Identify which cell holds the provided text, then report its [X, Y] central coordinate. 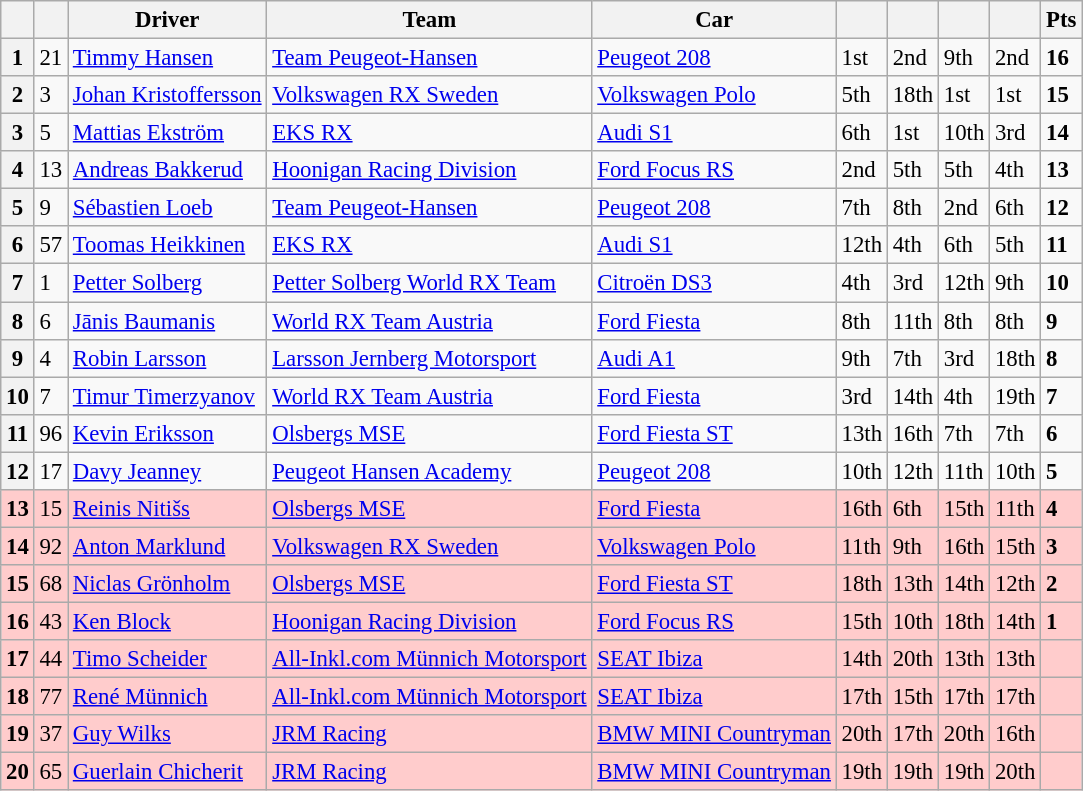
Johan Kristoffersson [168, 95]
Toomas Heikkinen [168, 245]
96 [50, 433]
Audi A1 [714, 358]
Niclas Grönholm [168, 584]
Petter Solberg [168, 283]
Citroën DS3 [714, 283]
Larsson Jernberg Motorsport [430, 358]
Anton Marklund [168, 546]
Pts [1062, 20]
Guy Wilks [168, 734]
Team [430, 20]
43 [50, 621]
Mattias Ekström [168, 133]
Reinis Nitišs [168, 509]
Driver [168, 20]
Robin Larsson [168, 358]
92 [50, 546]
Ken Block [168, 621]
21 [50, 58]
68 [50, 584]
Petter Solberg World RX Team [430, 283]
Sébastien Loeb [168, 208]
Timmy Hansen [168, 58]
20 [18, 772]
Kevin Eriksson [168, 433]
Guerlain Chicherit [168, 772]
Timur Timerzyanov [168, 396]
Car [714, 20]
37 [50, 734]
Andreas Bakkerud [168, 170]
44 [50, 659]
19 [18, 734]
57 [50, 245]
65 [50, 772]
René Münnich [168, 697]
Davy Jeanney [168, 471]
Peugeot Hansen Academy [430, 471]
77 [50, 697]
Jānis Baumanis [168, 321]
18 [18, 697]
Timo Scheider [168, 659]
